Locate the cell with the specified text and output its (x, y) center coordinate. 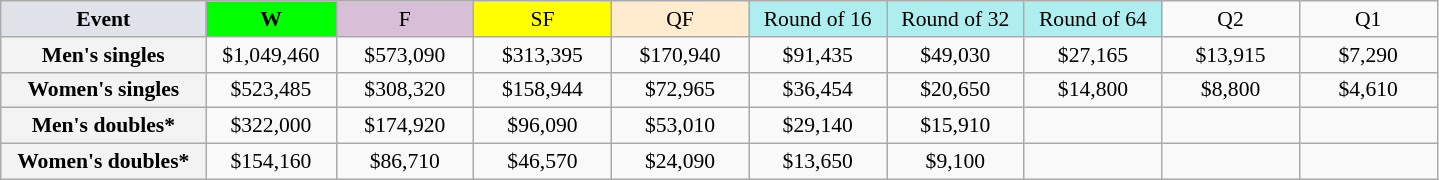
Q1 (1368, 19)
$20,650 (955, 90)
$46,570 (543, 162)
QF (680, 19)
$24,090 (680, 162)
$322,000 (271, 126)
$53,010 (680, 126)
Event (104, 19)
F (405, 19)
$13,650 (818, 162)
$573,090 (405, 55)
$72,965 (680, 90)
$154,160 (271, 162)
$313,395 (543, 55)
$86,710 (405, 162)
$4,610 (1368, 90)
$13,915 (1231, 55)
$36,454 (818, 90)
Round of 32 (955, 19)
Women's doubles* (104, 162)
$91,435 (818, 55)
$158,944 (543, 90)
$308,320 (405, 90)
Round of 16 (818, 19)
$29,140 (818, 126)
$1,049,460 (271, 55)
$9,100 (955, 162)
SF (543, 19)
$7,290 (1368, 55)
W (271, 19)
Men's singles (104, 55)
$15,910 (955, 126)
$14,800 (1093, 90)
$96,090 (543, 126)
Women's singles (104, 90)
$27,165 (1093, 55)
$523,485 (271, 90)
Q2 (1231, 19)
Round of 64 (1093, 19)
Men's doubles* (104, 126)
$174,920 (405, 126)
$8,800 (1231, 90)
$170,940 (680, 55)
$49,030 (955, 55)
